Extract the [x, y] coordinate from the center of the cell holding the provided text.  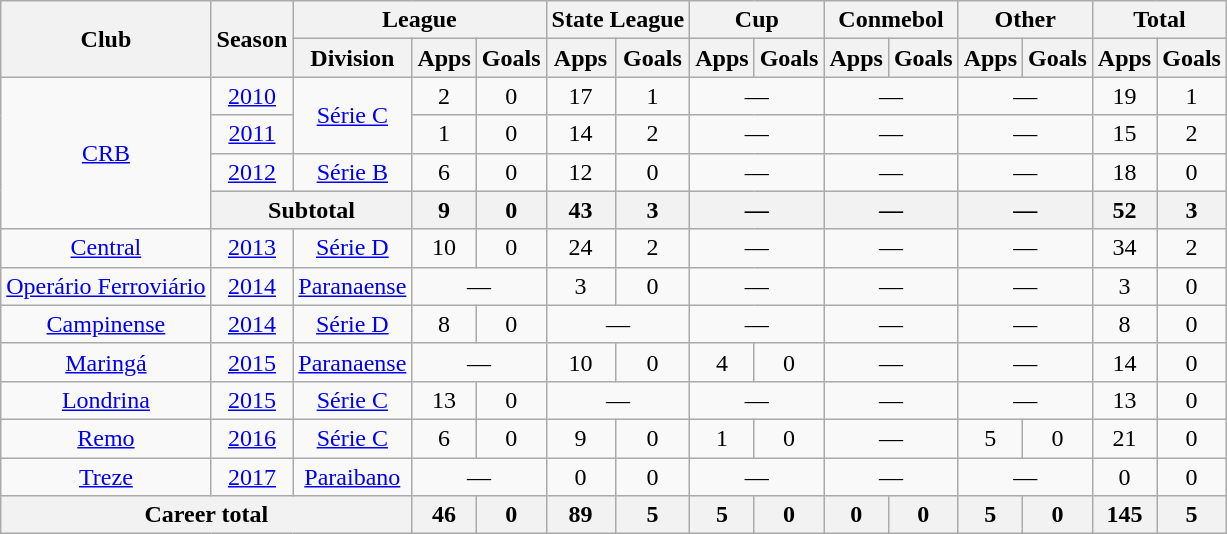
Cup [757, 20]
2017 [252, 477]
43 [580, 210]
CRB [106, 153]
Career total [206, 515]
Campinense [106, 324]
21 [1124, 438]
34 [1124, 248]
4 [722, 362]
Division [352, 58]
Club [106, 39]
15 [1124, 134]
Maringá [106, 362]
Subtotal [312, 210]
19 [1124, 96]
145 [1124, 515]
2011 [252, 134]
2013 [252, 248]
Central [106, 248]
State League [618, 20]
Season [252, 39]
24 [580, 248]
18 [1124, 172]
Paraibano [352, 477]
Remo [106, 438]
2010 [252, 96]
Treze [106, 477]
52 [1124, 210]
League [420, 20]
12 [580, 172]
Total [1159, 20]
2012 [252, 172]
89 [580, 515]
17 [580, 96]
46 [444, 515]
Operário Ferroviário [106, 286]
Londrina [106, 400]
Série B [352, 172]
Conmebol [891, 20]
2016 [252, 438]
Other [1025, 20]
